Search for the cell housing the specified text and yield its [X, Y] center coordinate. 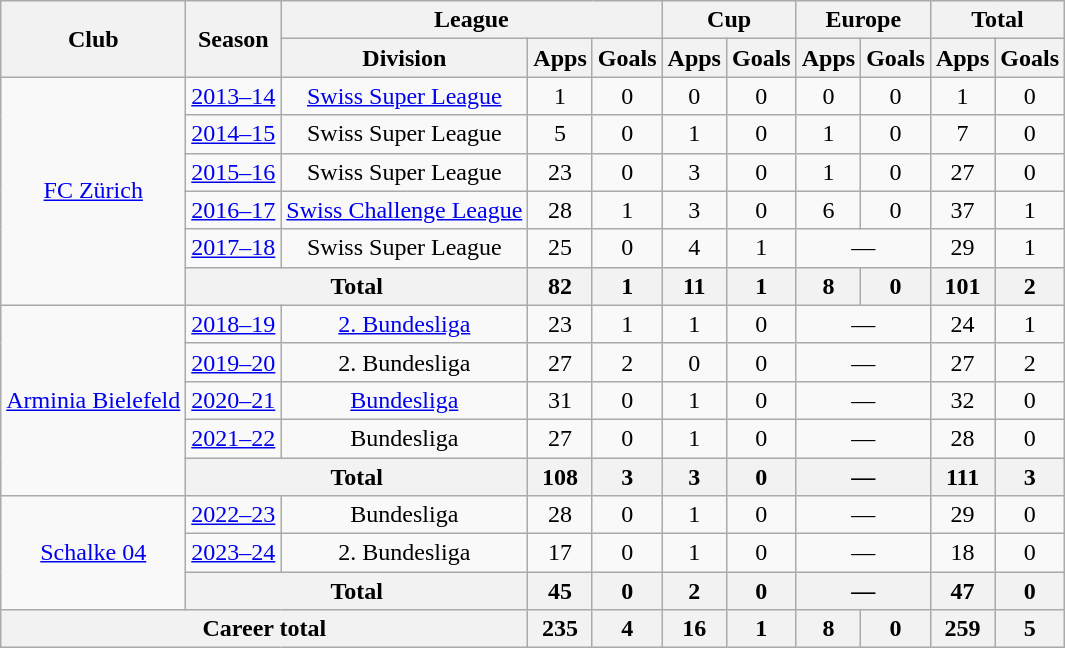
6 [828, 210]
2013–14 [234, 96]
2020–21 [234, 400]
11 [694, 286]
2014–15 [234, 134]
Swiss Challenge League [404, 210]
18 [962, 553]
2019–20 [234, 362]
Season [234, 39]
2021–22 [234, 438]
Career total [264, 629]
Arminia Bielefeld [94, 400]
2015–16 [234, 172]
7 [962, 134]
2016–17 [234, 210]
259 [962, 629]
2023–24 [234, 553]
111 [962, 477]
17 [560, 553]
47 [962, 591]
82 [560, 286]
FC Zürich [94, 191]
2018–19 [234, 324]
37 [962, 210]
16 [694, 629]
League [472, 20]
2017–18 [234, 248]
2022–23 [234, 515]
45 [560, 591]
Schalke 04 [94, 553]
25 [560, 248]
108 [560, 477]
31 [560, 400]
Club [94, 39]
101 [962, 286]
Division [404, 58]
32 [962, 400]
235 [560, 629]
24 [962, 324]
Cup [729, 20]
Europe [863, 20]
